Detect which cell encompasses the target text, then output its [X, Y] center coordinate. 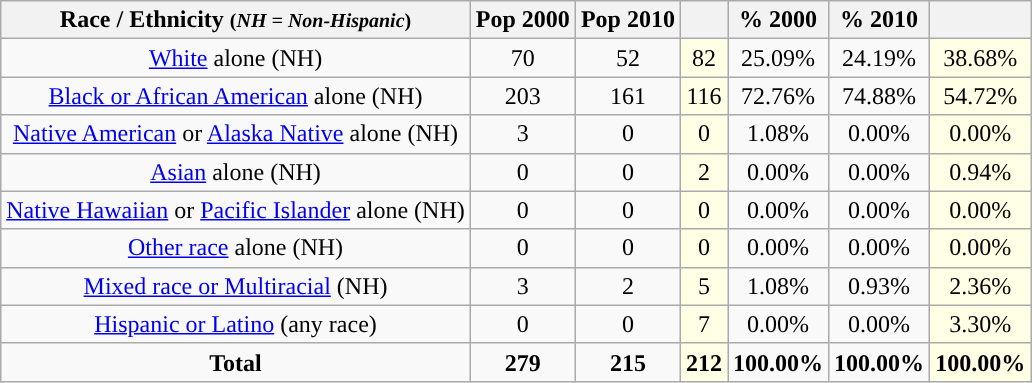
White alone (NH) [236, 58]
% 2000 [778, 20]
74.88% [880, 96]
70 [522, 58]
2.36% [980, 286]
54.72% [980, 96]
Pop 2000 [522, 20]
25.09% [778, 58]
38.68% [980, 58]
212 [704, 362]
0.93% [880, 286]
5 [704, 286]
Pop 2010 [628, 20]
72.76% [778, 96]
24.19% [880, 58]
Other race alone (NH) [236, 248]
Race / Ethnicity (NH = Non-Hispanic) [236, 20]
203 [522, 96]
82 [704, 58]
0.94% [980, 172]
Total [236, 362]
3.30% [980, 324]
7 [704, 324]
Native American or Alaska Native alone (NH) [236, 134]
% 2010 [880, 20]
279 [522, 362]
Hispanic or Latino (any race) [236, 324]
Native Hawaiian or Pacific Islander alone (NH) [236, 210]
Black or African American alone (NH) [236, 96]
Asian alone (NH) [236, 172]
116 [704, 96]
52 [628, 58]
161 [628, 96]
Mixed race or Multiracial (NH) [236, 286]
215 [628, 362]
